Return the [x, y] coordinate for the center point of the cell that contains the specified text.  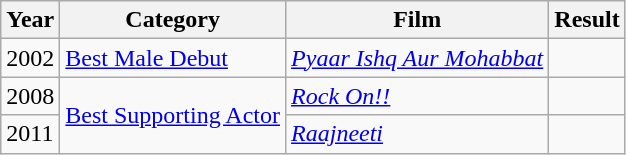
Rock On!! [418, 96]
Result [587, 20]
2002 [30, 58]
Best Male Debut [173, 58]
Category [173, 20]
2011 [30, 134]
Pyaar Ishq Aur Mohabbat [418, 58]
Raajneeti [418, 134]
Film [418, 20]
2008 [30, 96]
Best Supporting Actor [173, 115]
Year [30, 20]
